Pinpoint the cell where the given text exists, returning its [X, Y] midpoint coordinate. 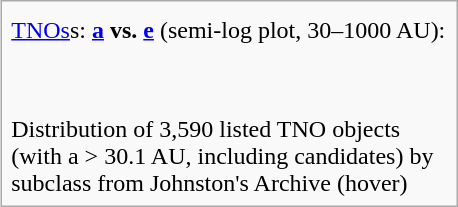
Distribution of 3,590 listed TNO objects (with a > 30.1 AU, including candidates) by subclass from Johnston's Archive (hover) [230, 156]
TNOss: a vs. e (semi-log plot, 30–1000 AU): [230, 30]
